Locate the cell with the specified text and output its (X, Y) center coordinate. 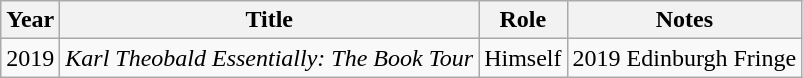
Year (30, 20)
Title (270, 20)
Role (523, 20)
Notes (684, 20)
Himself (523, 58)
2019 (30, 58)
Karl Theobald Essentially: The Book Tour (270, 58)
2019 Edinburgh Fringe (684, 58)
